For the text-containing cell, return its midpoint in [x, y] coordinate format. 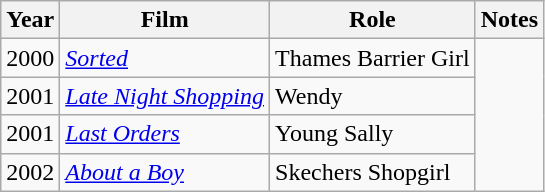
Skechers Shopgirl [373, 172]
Young Sally [373, 134]
Thames Barrier Girl [373, 58]
Sorted [165, 58]
2002 [30, 172]
Last Orders [165, 134]
Wendy [373, 96]
Year [30, 20]
About a Boy [165, 172]
Notes [509, 20]
Film [165, 20]
Late Night Shopping [165, 96]
2000 [30, 58]
Role [373, 20]
